Provide the (x, y) coordinate of the cell's center where the given text is located.  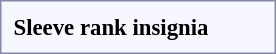
Sleeve rank insignia (111, 27)
